Search for the cell housing the specified text and yield its [X, Y] center coordinate. 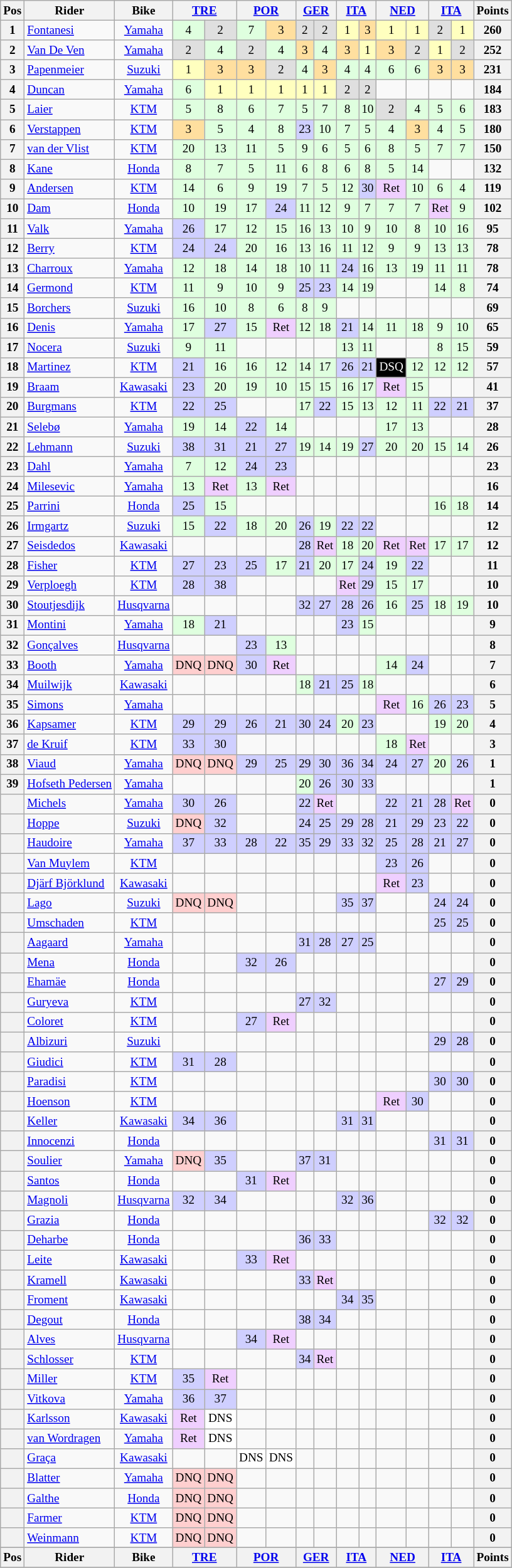
Duncan [70, 90]
Giudici [70, 1062]
Vitkova [70, 1399]
Selebø [70, 427]
Umschaden [70, 923]
Santos [70, 1181]
Kapsamer [70, 725]
Van De Ven [70, 50]
Schlosser [70, 1359]
59 [493, 347]
Burgmans [70, 407]
Guryeva [70, 1002]
Ehamäe [70, 982]
Lehmann [70, 447]
180 [493, 129]
Mena [70, 962]
Deharbe [70, 1240]
de Kruif [70, 744]
65 [493, 328]
Charroux [70, 268]
41 [493, 387]
102 [493, 209]
Verstappen [70, 129]
Laier [70, 110]
184 [493, 90]
Muilwijk [70, 685]
Berry [70, 248]
74 [493, 288]
Soulier [70, 1161]
Andersen [70, 189]
Degout [70, 1320]
Blatter [70, 1478]
Froment [70, 1300]
Alves [70, 1339]
Milesevic [70, 487]
Albizuri [70, 1042]
Haudoire [70, 843]
Gonçalves [70, 645]
Kramell [70, 1280]
Fisher [70, 566]
Dahl [70, 466]
Valk [70, 229]
95 [493, 229]
Irmgartz [70, 526]
Grazia [70, 1221]
van Wordragen [70, 1439]
150 [493, 149]
57 [493, 367]
Innocenzi [70, 1141]
Aagaard [70, 943]
Nocera [70, 347]
van der Vlist [70, 149]
Fontanesi [70, 30]
69 [493, 308]
Parrini [70, 507]
Simons [70, 705]
Papenmeier [70, 70]
Van Muylem [70, 863]
Stoutjesdijk [70, 606]
Seisdedos [70, 546]
Hoenson [70, 1102]
DSQ [392, 367]
Hoppe [70, 824]
Miller [70, 1379]
231 [493, 70]
Lago [70, 903]
Paradisi [70, 1081]
Keller [70, 1121]
Viaud [70, 764]
Booth [70, 665]
Dam [70, 209]
Denis [70, 328]
Weinmann [70, 1538]
Borchers [70, 308]
Montini [70, 625]
Verploegh [70, 586]
252 [493, 50]
183 [493, 110]
Galthe [70, 1498]
260 [493, 30]
Kane [70, 169]
Michels [70, 804]
Djärf Björklund [70, 883]
Magnoli [70, 1201]
Martinez [70, 367]
Karlsson [70, 1419]
119 [493, 189]
Leite [70, 1260]
Germond [70, 288]
Hofseth Pedersen [70, 784]
Coloret [70, 1022]
132 [493, 169]
Farmer [70, 1518]
39 [13, 784]
Graça [70, 1458]
Braam [70, 387]
